Return the [X, Y] coordinate for the center point of the cell that contains the specified text.  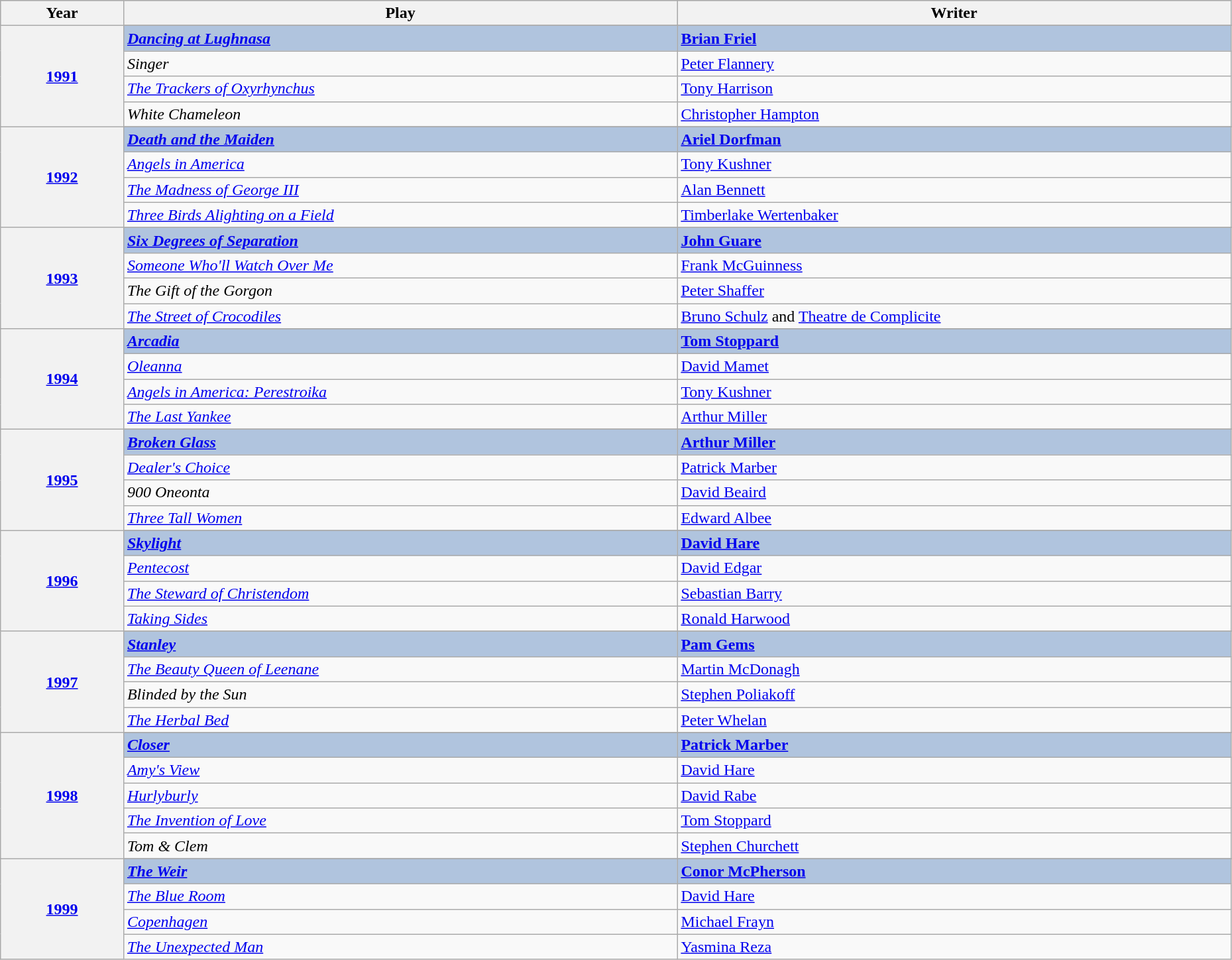
1994 [62, 379]
The Madness of George III [400, 190]
David Beaird [954, 493]
Death and the Maiden [400, 139]
Bruno Schulz and Theatre de Complicite [954, 316]
Ronald Harwood [954, 619]
Angels in America: Perestroika [400, 392]
1995 [62, 480]
1996 [62, 581]
Martin McDonagh [954, 669]
Copenhagen [400, 922]
The Gift of the Gorgon [400, 290]
Writer [954, 13]
Dealer's Choice [400, 467]
John Guare [954, 240]
Timberlake Wertenbaker [954, 215]
Conor McPherson [954, 871]
Skylight [400, 543]
Brian Friel [954, 38]
The Steward of Christendom [400, 593]
The Herbal Bed [400, 719]
Arcadia [400, 341]
1991 [62, 76]
David Edgar [954, 568]
Michael Frayn [954, 922]
900 Oneonta [400, 493]
Oleanna [400, 367]
Pam Gems [954, 644]
Angels in America [400, 164]
The Weir [400, 871]
Taking Sides [400, 619]
Yasmina Reza [954, 947]
Dancing at Lughnasa [400, 38]
Pentecost [400, 568]
Tony Harrison [954, 89]
Hurlyburly [400, 796]
The Trackers of Oxyrhynchus [400, 89]
Year [62, 13]
1999 [62, 909]
Frank McGuinness [954, 265]
David Mamet [954, 367]
Peter Flannery [954, 64]
The Unexpected Man [400, 947]
Alan Bennett [954, 190]
Six Degrees of Separation [400, 240]
Stanley [400, 644]
Three Tall Women [400, 518]
The Beauty Queen of Leenane [400, 669]
1997 [62, 682]
The Invention of Love [400, 821]
Amy's View [400, 770]
Singer [400, 64]
David Rabe [954, 796]
Ariel Dorfman [954, 139]
Play [400, 13]
Closer [400, 745]
Peter Whelan [954, 719]
Christopher Hampton [954, 114]
Three Birds Alighting on a Field [400, 215]
Stephen Poliakoff [954, 694]
Sebastian Barry [954, 593]
1998 [62, 796]
Stephen Churchett [954, 846]
White Chameleon [400, 114]
1993 [62, 278]
Tom & Clem [400, 846]
Broken Glass [400, 442]
The Street of Crocodiles [400, 316]
The Last Yankee [400, 417]
Peter Shaffer [954, 290]
Someone Who'll Watch Over Me [400, 265]
Edward Albee [954, 518]
The Blue Room [400, 896]
Blinded by the Sun [400, 694]
1992 [62, 177]
